From the cell containing the given text, extract its center point as (X, Y) coordinate. 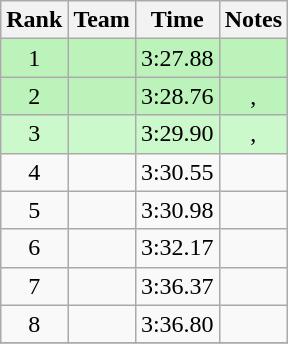
1 (34, 58)
4 (34, 172)
Notes (253, 20)
3:30.98 (177, 210)
Team (102, 20)
Time (177, 20)
2 (34, 96)
8 (34, 324)
7 (34, 286)
3:36.80 (177, 324)
Rank (34, 20)
3:29.90 (177, 134)
3:36.37 (177, 286)
3:30.55 (177, 172)
3:32.17 (177, 248)
3:27.88 (177, 58)
3:28.76 (177, 96)
3 (34, 134)
6 (34, 248)
5 (34, 210)
